Search for the cell housing the specified text and yield its (X, Y) center coordinate. 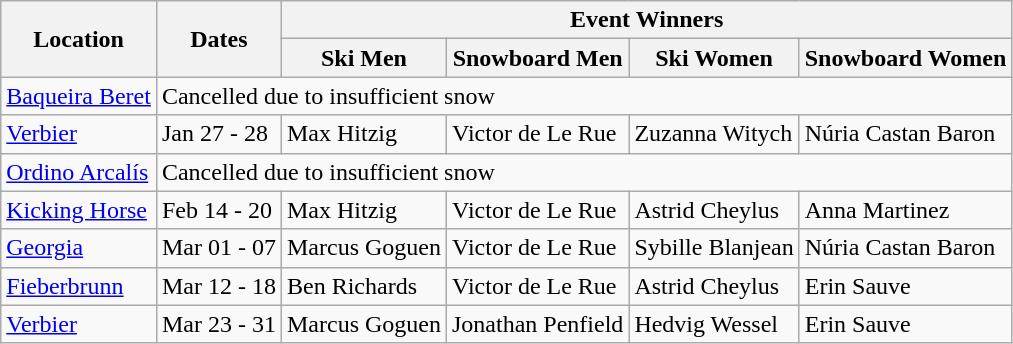
Mar 23 - 31 (218, 324)
Dates (218, 39)
Hedvig Wessel (714, 324)
Feb 14 - 20 (218, 210)
Fieberbrunn (79, 286)
Event Winners (646, 20)
Mar 01 - 07 (218, 248)
Anna Martinez (906, 210)
Baqueira Beret (79, 96)
Ski Men (364, 58)
Snowboard Women (906, 58)
Georgia (79, 248)
Ordino Arcalís (79, 172)
Mar 12 - 18 (218, 286)
Location (79, 39)
Ben Richards (364, 286)
Ski Women (714, 58)
Jonathan Penfield (537, 324)
Kicking Horse (79, 210)
Jan 27 - 28 (218, 134)
Zuzanna Witych (714, 134)
Sybille Blanjean (714, 248)
Snowboard Men (537, 58)
